Output the (X, Y) coordinate of the center of the cell containing the given text.  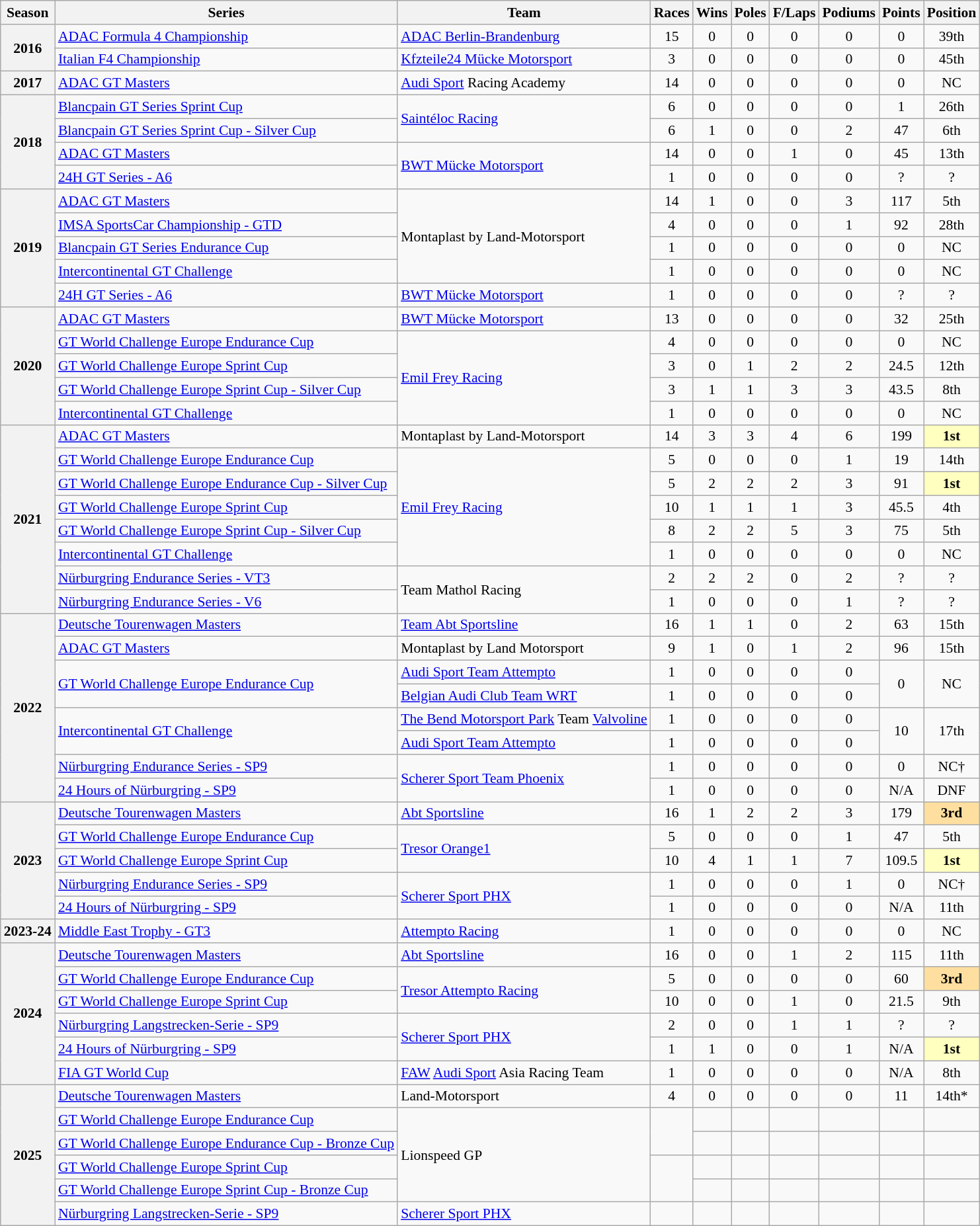
Montaplast by Land Motorsport (524, 649)
Blancpain GT Series Sprint Cup (226, 107)
32 (901, 319)
ADAC Formula 4 Championship (226, 36)
Saintéloc Racing (524, 119)
13th (952, 154)
115 (901, 955)
14th* (952, 1096)
7 (849, 861)
2023-24 (28, 932)
43.5 (901, 389)
FAW Audi Sport Asia Racing Team (524, 1073)
2025 (28, 1155)
2019 (28, 248)
26th (952, 107)
Podiums (849, 13)
4th (952, 507)
Nürburgring Endurance Series - V6 (226, 602)
45.5 (901, 507)
2024 (28, 1014)
IMSA SportsCar Championship - GTD (226, 225)
11 (901, 1096)
Team Abt Sportsline (524, 625)
Team (524, 13)
2022 (28, 708)
Blancpain GT Series Sprint Cup - Silver Cup (226, 130)
Series (226, 13)
Points (901, 13)
Season (28, 13)
9th (952, 1002)
45 (901, 154)
2016 (28, 48)
Audi Sport Racing Academy (524, 83)
17th (952, 731)
Races (672, 13)
117 (901, 201)
6th (952, 130)
96 (901, 649)
45th (952, 60)
2021 (28, 518)
Tresor Attempto Racing (524, 991)
12th (952, 366)
Land-Motorsport (524, 1096)
39th (952, 36)
Blancpain GT Series Endurance Cup (226, 248)
DNF (952, 790)
F/Laps (795, 13)
Italian F4 Championship (226, 60)
Tresor Orange1 (524, 849)
109.5 (901, 861)
63 (901, 625)
60 (901, 979)
2018 (28, 142)
199 (901, 436)
13 (672, 319)
Kfzteile24 Mücke Motorsport (524, 60)
Belgian Audi Club Team WRT (524, 696)
24.5 (901, 366)
Wins (712, 13)
9 (672, 649)
The Bend Motorsport Park Team Valvoline (524, 719)
21.5 (901, 1002)
15 (672, 36)
Scherer Sport Team Phoenix (524, 778)
Lionspeed GP (524, 1155)
28th (952, 225)
8 (672, 531)
2020 (28, 366)
Position (952, 13)
Nürburgring Endurance Series - VT3 (226, 578)
2023 (28, 860)
Middle East Trophy - GT3 (226, 932)
ADAC Berlin-Brandenburg (524, 36)
91 (901, 484)
179 (901, 813)
75 (901, 531)
92 (901, 225)
2017 (28, 83)
GT World Challenge Europe Endurance Cup - Bronze Cup (226, 1143)
Poles (751, 13)
14th (952, 460)
Attempto Racing (524, 932)
FIA GT World Cup (226, 1073)
GT World Challenge Europe Sprint Cup - Bronze Cup (226, 1190)
25th (952, 319)
Team Mathol Racing (524, 590)
19 (901, 460)
GT World Challenge Europe Endurance Cup - Silver Cup (226, 484)
